Locate the cell with the specified text and output its (x, y) center coordinate. 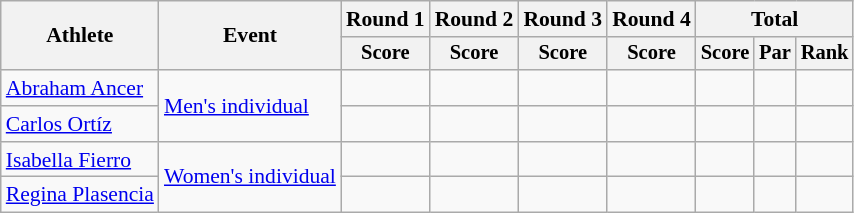
Isabella Fierro (80, 160)
Round 2 (474, 19)
Round 1 (386, 19)
Round 4 (652, 19)
Regina Plasencia (80, 195)
Men's individual (250, 106)
Carlos Ortíz (80, 124)
Rank (825, 54)
Abraham Ancer (80, 88)
Round 3 (562, 19)
Event (250, 36)
Women's individual (250, 178)
Par (775, 54)
Athlete (80, 36)
Total (775, 19)
